Identify which cell holds the provided text, then report its [X, Y] central coordinate. 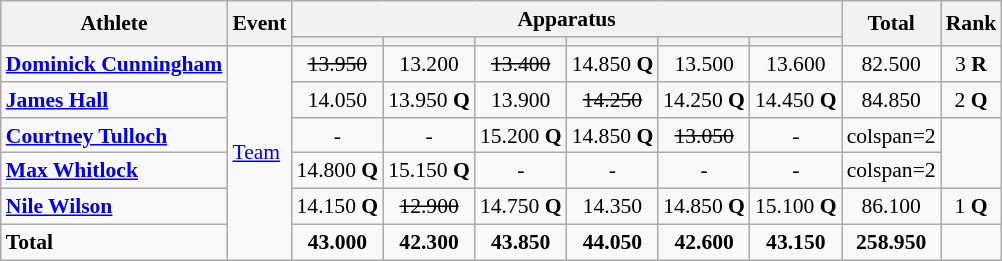
2 Q [972, 100]
14.250 [613, 100]
14.750 Q [521, 207]
13.950 [338, 64]
13.950 Q [429, 100]
14.350 [613, 207]
12.900 [429, 207]
13.900 [521, 100]
13.400 [521, 64]
43.150 [796, 243]
43.000 [338, 243]
Courtney Tulloch [114, 136]
1 Q [972, 207]
Max Whitlock [114, 171]
14.050 [338, 100]
44.050 [613, 243]
14.150 Q [338, 207]
15.200 Q [521, 136]
Dominick Cunningham [114, 64]
13.500 [704, 64]
Apparatus [567, 19]
3 R [972, 64]
Team [259, 153]
82.500 [892, 64]
42.600 [704, 243]
Event [259, 24]
84.850 [892, 100]
13.050 [704, 136]
Athlete [114, 24]
258.950 [892, 243]
43.850 [521, 243]
42.300 [429, 243]
15.150 Q [429, 171]
Rank [972, 24]
14.450 Q [796, 100]
86.100 [892, 207]
14.250 Q [704, 100]
Nile Wilson [114, 207]
15.100 Q [796, 207]
14.800 Q [338, 171]
13.600 [796, 64]
13.200 [429, 64]
James Hall [114, 100]
